Capture the cell that displays the provided text and extract its (X, Y) central coordinate. 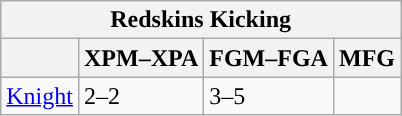
Redskins Kicking (201, 20)
2–2 (140, 96)
MFG (366, 58)
FGM–FGA (269, 58)
XPM–XPA (140, 58)
Knight (40, 96)
3–5 (269, 96)
